Output the [x, y] coordinate of the center of the cell containing the given text.  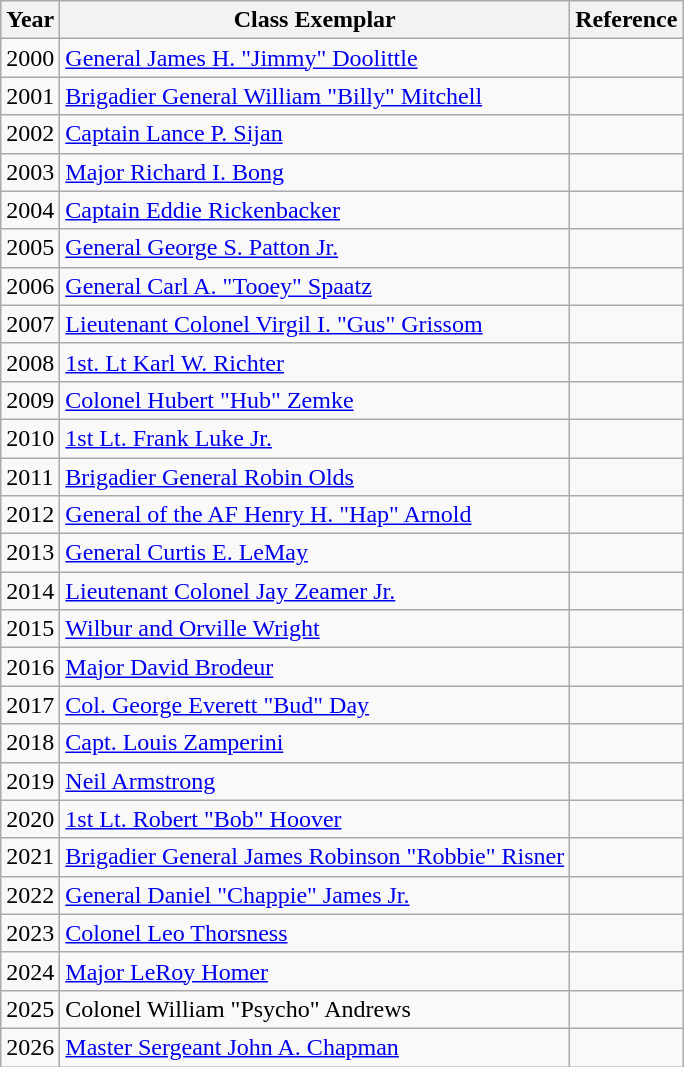
2000 [30, 58]
2023 [30, 933]
Lieutenant Colonel Jay Zeamer Jr. [315, 591]
Wilbur and Orville Wright [315, 629]
General James H. "Jimmy" Doolittle [315, 58]
2008 [30, 362]
Major David Brodeur [315, 667]
2001 [30, 96]
General George S. Patton Jr. [315, 248]
Major LeRoy Homer [315, 971]
2005 [30, 248]
Brigadier General William "Billy" Mitchell [315, 96]
Colonel Hubert "Hub" Zemke [315, 400]
2006 [30, 286]
General Carl A. "Tooey" Spaatz [315, 286]
General Curtis E. LeMay [315, 553]
2009 [30, 400]
Lieutenant Colonel Virgil I. "Gus" Grissom [315, 324]
General Daniel "Chappie" James Jr. [315, 895]
2012 [30, 515]
Brigadier General Robin Olds [315, 477]
2020 [30, 819]
2024 [30, 971]
2010 [30, 438]
2019 [30, 781]
1st Lt. Frank Luke Jr. [315, 438]
2014 [30, 591]
2016 [30, 667]
Master Sergeant John A. Chapman [315, 1047]
1st Lt. Robert "Bob" Hoover [315, 819]
1st. Lt Karl W. Richter [315, 362]
Colonel William "Psycho" Andrews [315, 1009]
Year [30, 20]
Reference [626, 20]
General of the AF Henry H. "Hap" Arnold [315, 515]
2026 [30, 1047]
2017 [30, 705]
Neil Armstrong [315, 781]
2004 [30, 210]
2018 [30, 743]
Col. George Everett "Bud" Day [315, 705]
2007 [30, 324]
Brigadier General James Robinson "Robbie" Risner [315, 857]
Major Richard I. Bong [315, 172]
Capt. Louis Zamperini [315, 743]
2025 [30, 1009]
2013 [30, 553]
Class Exemplar [315, 20]
2002 [30, 134]
Colonel Leo Thorsness [315, 933]
2011 [30, 477]
2022 [30, 895]
2003 [30, 172]
Captain Eddie Rickenbacker [315, 210]
Captain Lance P. Sijan [315, 134]
2021 [30, 857]
2015 [30, 629]
